Find where the given text appears and provide that cell's center as (X, Y) coordinate. 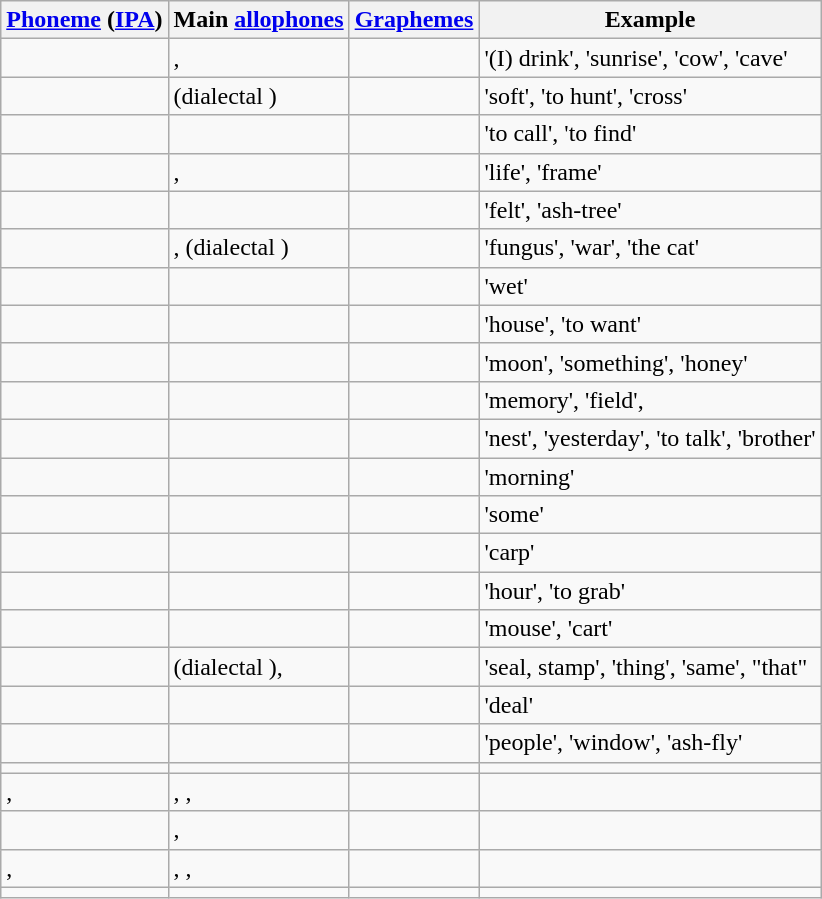
'fungus', 'war', 'the cat' (650, 248)
'hour', 'to grab' (650, 591)
'house', 'to want' (650, 324)
'some' (650, 515)
'carp' (650, 553)
'morning' (650, 477)
'life', 'frame' (650, 172)
Main allophones (258, 20)
Example (650, 20)
'nest', 'yesterday', 'to talk', 'brother' (650, 438)
'mouse', 'cart' (650, 629)
(dialectal ) (258, 96)
'moon', 'something', 'honey' (650, 362)
'(I) drink', 'sunrise', 'cow', 'cave' (650, 58)
'people', 'window', 'ash-fly' (650, 743)
Graphemes (414, 20)
(dialectal ), (258, 667)
'seal, stamp', 'thing', 'same', "that" (650, 667)
'memory', 'field', (650, 400)
'soft', 'to hunt', 'cross' (650, 96)
'felt', 'ash-tree' (650, 210)
'deal' (650, 705)
'wet' (650, 286)
Phoneme (IPA) (84, 20)
'to call', 'to find' (650, 134)
, (dialectal ) (258, 248)
